Return (X, Y) of the center of cell containing provided text 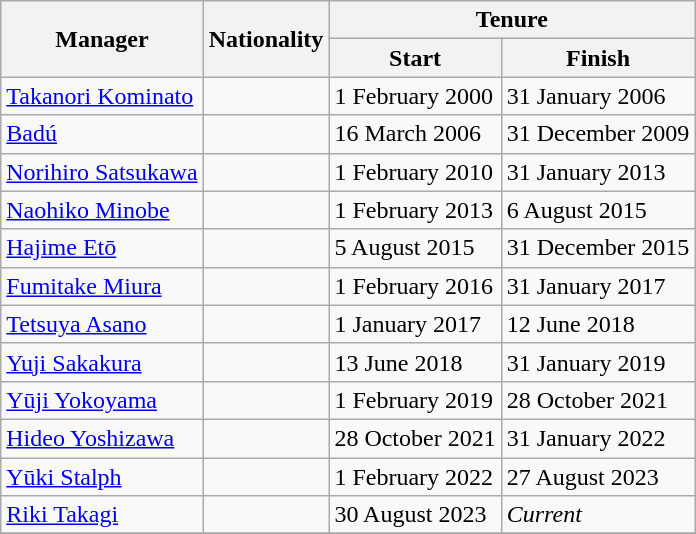
1 February 2019 (415, 400)
1 February 2010 (415, 172)
31 January 2013 (598, 172)
Yuji Sakakura (102, 362)
1 January 2017 (415, 324)
1 February 2000 (415, 96)
31 January 2022 (598, 438)
31 December 2015 (598, 248)
6 August 2015 (598, 210)
16 March 2006 (415, 134)
1 February 2016 (415, 286)
Badú (102, 134)
Tetsuya Asano (102, 324)
Takanori Kominato (102, 96)
31 January 2017 (598, 286)
31 December 2009 (598, 134)
Manager (102, 39)
Fumitake Miura (102, 286)
Norihiro Satsukawa (102, 172)
Tenure (512, 20)
Start (415, 58)
1 February 2013 (415, 210)
Yūki Stalph (102, 477)
Riki Takagi (102, 515)
Hajime Etō (102, 248)
30 August 2023 (415, 515)
12 June 2018 (598, 324)
Naohiko Minobe (102, 210)
31 January 2006 (598, 96)
Hideo Yoshizawa (102, 438)
13 June 2018 (415, 362)
31 January 2019 (598, 362)
27 August 2023 (598, 477)
Yūji Yokoyama (102, 400)
Current (598, 515)
5 August 2015 (415, 248)
1 February 2022 (415, 477)
Finish (598, 58)
Nationality (266, 39)
